Extract the [X, Y] coordinate from the center of the cell holding the provided text.  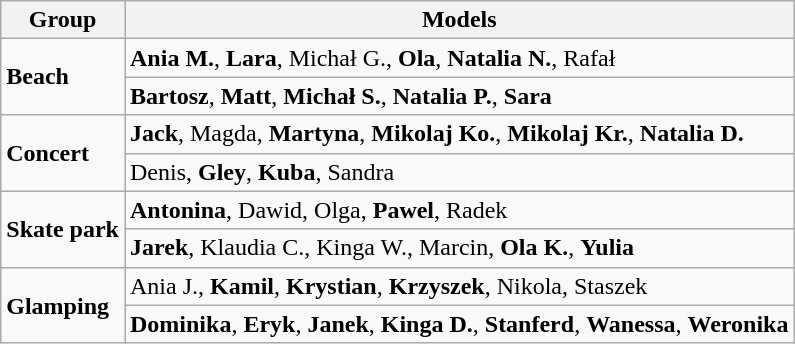
Ania M., Lara, Michał G., Ola, Natalia N., Rafał [458, 58]
Concert [63, 153]
Models [458, 20]
Glamping [63, 305]
Jack, Magda, Martyna, Mikolaj Ko., Mikolaj Kr., Natalia D. [458, 134]
Bartosz, Matt, Michał S., Natalia P., Sara [458, 96]
Beach [63, 77]
Dominika, Eryk, Janek, Kinga D., Stanferd, Wanessa, Weronika [458, 324]
Group [63, 20]
Denis, Gley, Kuba, Sandra [458, 172]
Ania J., Kamil, Krystian, Krzyszek, Nikola, Staszek [458, 286]
Antonina, Dawid, Olga, Pawel, Radek [458, 210]
Skate park [63, 229]
Jarek, Klaudia C., Kinga W., Marcin, Ola K., Yulia [458, 248]
